Find where the given text appears and provide that cell's center as (x, y) coordinate. 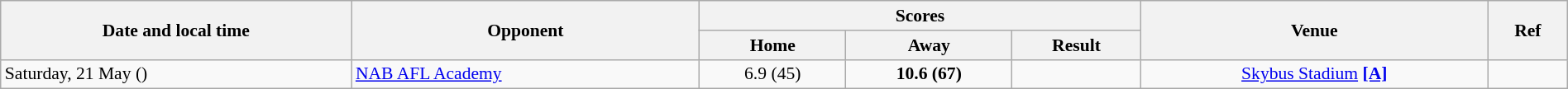
Date and local time (176, 30)
Home (772, 45)
NAB AFL Academy (526, 74)
Skybus Stadium [A] (1314, 74)
Scores (920, 16)
Saturday, 21 May () (176, 74)
Result (1077, 45)
10.6 (67) (930, 74)
6.9 (45) (772, 74)
Away (930, 45)
Opponent (526, 30)
Venue (1314, 30)
Ref (1527, 30)
